Pinpoint the cell where the given text exists, returning its [x, y] midpoint coordinate. 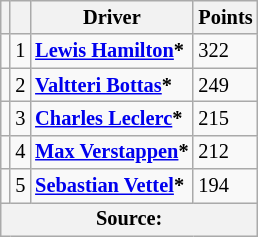
4 [20, 152]
215 [225, 118]
194 [225, 186]
3 [20, 118]
Sebastian Vettel* [112, 186]
5 [20, 186]
Max Verstappen* [112, 152]
322 [225, 51]
Points [225, 17]
Charles Leclerc* [112, 118]
Driver [112, 17]
212 [225, 152]
Lewis Hamilton* [112, 51]
1 [20, 51]
2 [20, 85]
Source: [130, 219]
249 [225, 85]
Valtteri Bottas* [112, 85]
